Extract the [x, y] coordinate from the center of the cell holding the provided text.  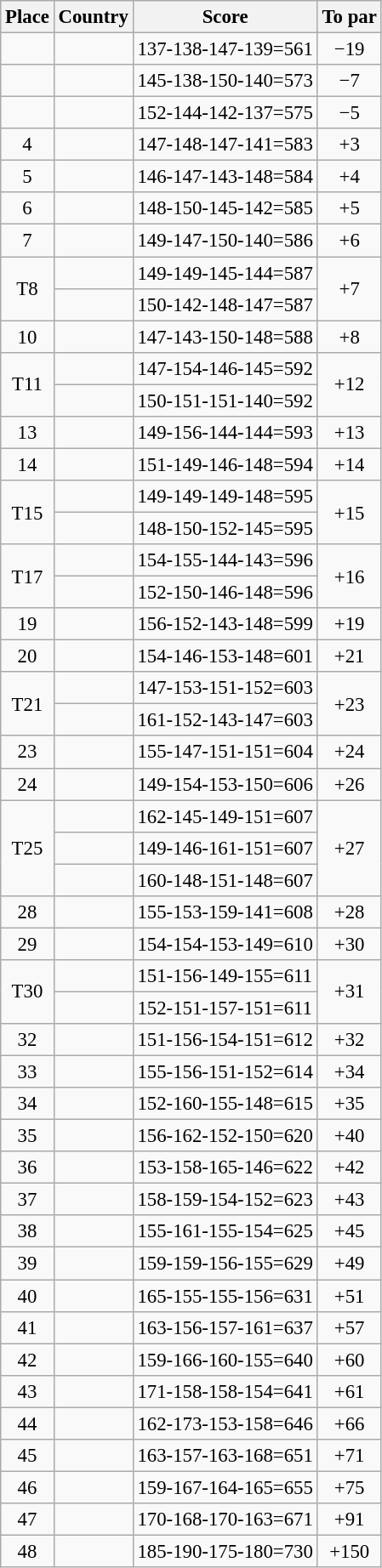
14 [27, 464]
T21 [27, 704]
33 [27, 1072]
Country [94, 17]
151-156-154-151=612 [225, 1040]
7 [27, 241]
137-138-147-139=561 [225, 49]
+30 [349, 944]
4 [27, 145]
37 [27, 1200]
156-162-152-150=620 [225, 1136]
153-158-165-146=622 [225, 1167]
+66 [349, 1423]
+75 [349, 1487]
34 [27, 1104]
158-159-154-152=623 [225, 1200]
+45 [349, 1232]
39 [27, 1264]
19 [27, 624]
T17 [27, 577]
163-156-157-161=637 [225, 1327]
+16 [349, 577]
152-151-157-151=611 [225, 1008]
+23 [349, 704]
149-154-153-150=606 [225, 784]
155-156-151-152=614 [225, 1072]
+28 [349, 912]
+42 [349, 1167]
152-160-155-148=615 [225, 1104]
163-157-163-168=651 [225, 1456]
+24 [349, 753]
35 [27, 1136]
+13 [349, 433]
41 [27, 1327]
T15 [27, 512]
151-149-146-148=594 [225, 464]
149-147-150-140=586 [225, 241]
155-153-159-141=608 [225, 912]
47 [27, 1520]
147-143-150-148=588 [225, 337]
155-147-151-151=604 [225, 753]
To par [349, 17]
+6 [349, 241]
+61 [349, 1391]
150-142-148-147=587 [225, 304]
159-167-164-165=655 [225, 1487]
+34 [349, 1072]
+51 [349, 1296]
150-151-151-140=592 [225, 401]
45 [27, 1456]
185-190-175-180=730 [225, 1551]
147-148-147-141=583 [225, 145]
+40 [349, 1136]
−19 [349, 49]
29 [27, 944]
159-159-156-155=629 [225, 1264]
20 [27, 656]
155-161-155-154=625 [225, 1232]
43 [27, 1391]
+57 [349, 1327]
+19 [349, 624]
145-138-150-140=573 [225, 81]
28 [27, 912]
+49 [349, 1264]
147-153-151-152=603 [225, 688]
+91 [349, 1520]
24 [27, 784]
+31 [349, 991]
+5 [349, 208]
154-146-153-148=601 [225, 656]
42 [27, 1360]
+71 [349, 1456]
165-155-155-156=631 [225, 1296]
32 [27, 1040]
152-144-142-137=575 [225, 113]
5 [27, 177]
38 [27, 1232]
T30 [27, 991]
148-150-145-142=585 [225, 208]
149-156-144-144=593 [225, 433]
T25 [27, 849]
162-173-153-158=646 [225, 1423]
40 [27, 1296]
+15 [349, 512]
46 [27, 1487]
13 [27, 433]
+35 [349, 1104]
148-150-152-145=595 [225, 528]
151-156-149-155=611 [225, 976]
147-154-146-145=592 [225, 368]
+32 [349, 1040]
+150 [349, 1551]
10 [27, 337]
+12 [349, 384]
44 [27, 1423]
154-154-153-149=610 [225, 944]
146-147-143-148=584 [225, 177]
149-149-149-148=595 [225, 497]
161-152-143-147=603 [225, 720]
48 [27, 1551]
159-166-160-155=640 [225, 1360]
149-149-145-144=587 [225, 273]
T11 [27, 384]
6 [27, 208]
+7 [349, 289]
170-168-170-163=671 [225, 1520]
T8 [27, 289]
Place [27, 17]
160-148-151-148=607 [225, 880]
+8 [349, 337]
171-158-158-154=641 [225, 1391]
+21 [349, 656]
+43 [349, 1200]
156-152-143-148=599 [225, 624]
+4 [349, 177]
152-150-146-148=596 [225, 593]
149-146-161-151=607 [225, 848]
−7 [349, 81]
+26 [349, 784]
−5 [349, 113]
23 [27, 753]
154-155-144-143=596 [225, 560]
+27 [349, 849]
+3 [349, 145]
+60 [349, 1360]
+14 [349, 464]
Score [225, 17]
162-145-149-151=607 [225, 816]
36 [27, 1167]
